Determine the [x, y] coordinate at the center of the cell enclosing the given text.  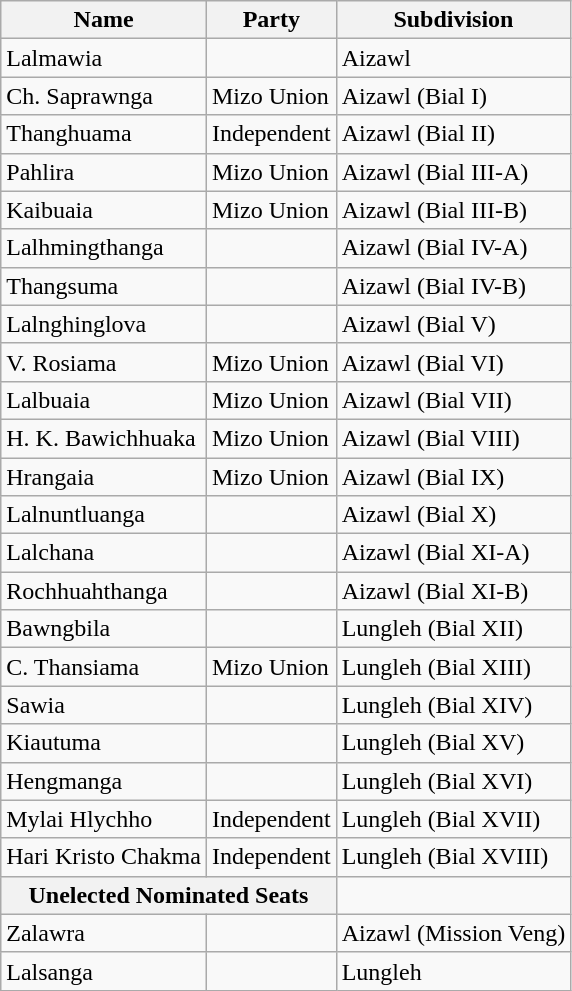
Lungleh [454, 971]
Lalmawia [104, 58]
Pahlira [104, 172]
Aizawl (Bial XI-B) [454, 591]
Thangsuma [104, 286]
Aizawl (Bial X) [454, 515]
H. K. Bawichhuaka [104, 438]
Lalchana [104, 553]
Hengmanga [104, 781]
Thanghuama [104, 134]
Kiautuma [104, 743]
Aizawl (Bial IX) [454, 477]
Aizawl (Bial II) [454, 134]
Aizawl (Bial IV-A) [454, 248]
Lungleh (Bial XIII) [454, 667]
V. Rosiama [104, 362]
Subdivision [454, 20]
Hrangaia [104, 477]
Lungleh (Bial XV) [454, 743]
Aizawl (Bial VI) [454, 362]
Lungleh (Bial XVII) [454, 819]
Party [271, 20]
Lungleh (Bial XII) [454, 629]
Unelected Nominated Seats [168, 895]
Aizawl (Bial I) [454, 96]
Lalnghinglova [104, 324]
Lalhmingthanga [104, 248]
Aizawl [454, 58]
Lalsanga [104, 971]
Ch. Saprawnga [104, 96]
Name [104, 20]
Aizawl (Bial V) [454, 324]
Hari Kristo Chakma [104, 857]
Aizawl (Mission Veng) [454, 933]
Mylai Hlychho [104, 819]
C. Thansiama [104, 667]
Sawia [104, 705]
Lungleh (Bial XIV) [454, 705]
Aizawl (Bial XI-A) [454, 553]
Zalawra [104, 933]
Rochhuahthanga [104, 591]
Lalbuaia [104, 400]
Bawngbila [104, 629]
Kaibuaia [104, 210]
Aizawl (Bial III-A) [454, 172]
Lalnuntluanga [104, 515]
Aizawl (Bial VII) [454, 400]
Aizawl (Bial VIII) [454, 438]
Lungleh (Bial XVIII) [454, 857]
Lungleh (Bial XVI) [454, 781]
Aizawl (Bial III-B) [454, 210]
Aizawl (Bial IV-B) [454, 286]
